Extract the (x, y) coordinate from the center of the cell holding the provided text.  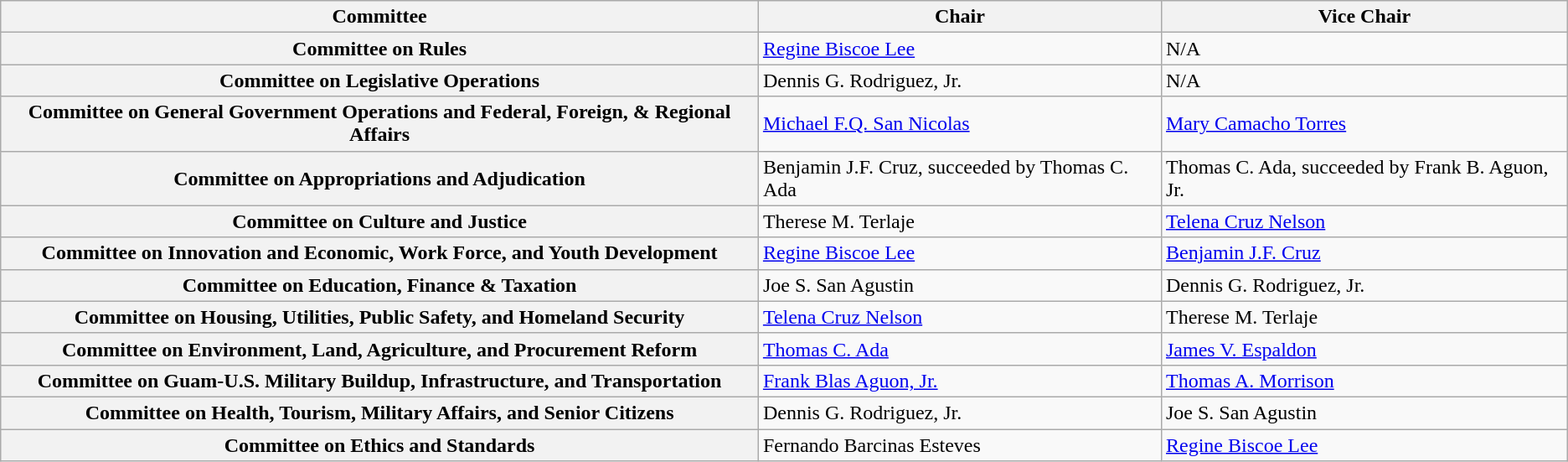
Committee on Innovation and Economic, Work Force, and Youth Development (380, 253)
Thomas A. Morrison (1364, 381)
Fernando Barcinas Esteves (960, 445)
Chair (960, 17)
Committee on Health, Tourism, Military Affairs, and Senior Citizens (380, 413)
Committee on Rules (380, 49)
Michael F.Q. San Nicolas (960, 124)
Thomas C. Ada, succeeded by Frank B. Aguon, Jr. (1364, 178)
James V. Espaldon (1364, 349)
Committee on Culture and Justice (380, 221)
Committee on Environment, Land, Agriculture, and Procurement Reform (380, 349)
Committee (380, 17)
Benjamin J.F. Cruz, succeeded by Thomas C. Ada (960, 178)
Committee on General Government Operations and Federal, Foreign, & Regional Affairs (380, 124)
Frank Blas Aguon, Jr. (960, 381)
Mary Camacho Torres (1364, 124)
Committee on Education, Finance & Taxation (380, 285)
Committee on Appropriations and Adjudication (380, 178)
Committee on Guam-U.S. Military Buildup, Infrastructure, and Transportation (380, 381)
Committee on Ethics and Standards (380, 445)
Committee on Legislative Operations (380, 80)
Benjamin J.F. Cruz (1364, 253)
Thomas C. Ada (960, 349)
Committee on Housing, Utilities, Public Safety, and Homeland Security (380, 317)
Vice Chair (1364, 17)
